Search for the cell housing the specified text and yield its (X, Y) center coordinate. 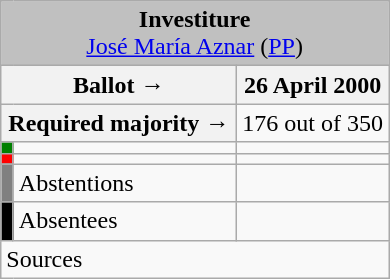
Sources (195, 259)
26 April 2000 (313, 85)
InvestitureJosé María Aznar (PP) (195, 34)
176 out of 350 (313, 123)
Required majority → (119, 123)
Absentees (125, 221)
Ballot → (119, 85)
Abstentions (125, 183)
